From the cell containing the given text, extract its center point as (X, Y) coordinate. 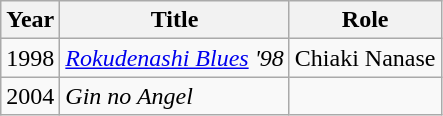
Year (30, 20)
1998 (30, 58)
2004 (30, 96)
Rokudenashi Blues '98 (175, 58)
Title (175, 20)
Chiaki Nanase (365, 58)
Role (365, 20)
Gin no Angel (175, 96)
